Return the (x, y) coordinate for the center point of the cell that contains the specified text.  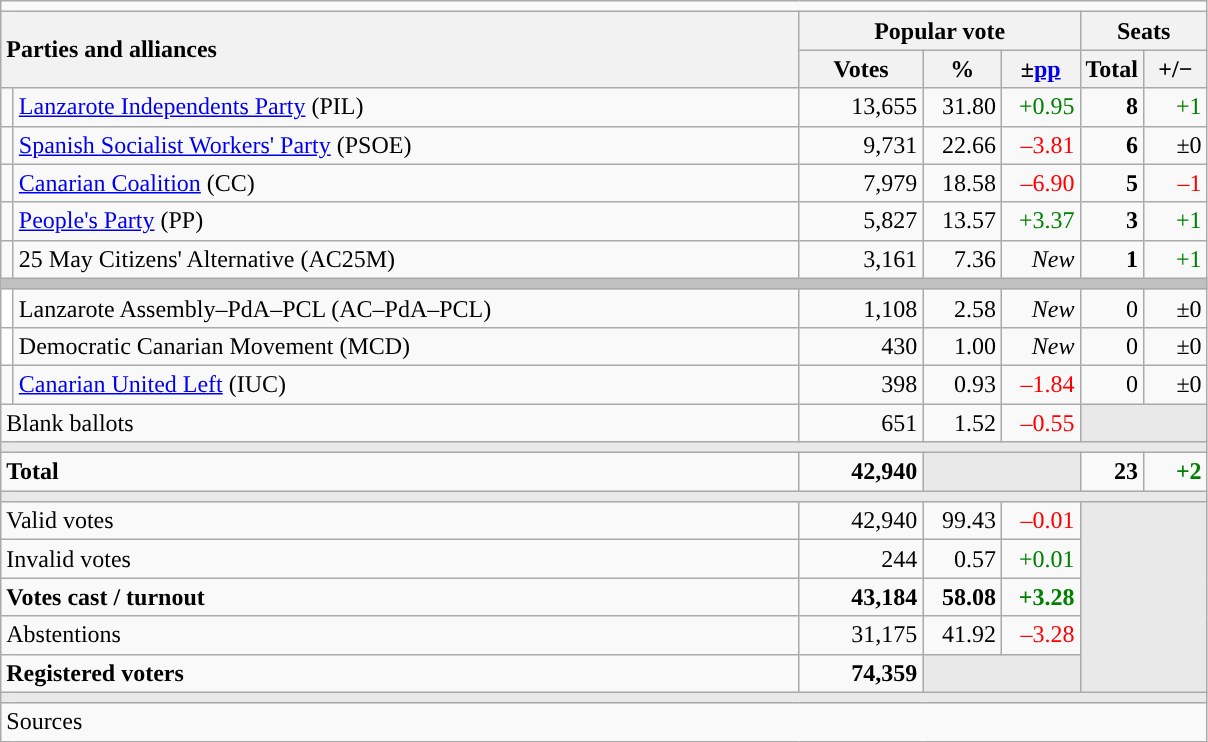
Valid votes (400, 521)
8 (1112, 107)
9,731 (861, 145)
Votes cast / turnout (400, 597)
+0.01 (1040, 559)
3,161 (861, 259)
23 (1112, 472)
+3.37 (1040, 221)
Democratic Canarian Movement (MCD) (406, 346)
74,359 (861, 673)
41.92 (962, 635)
Canarian Coalition (CC) (406, 183)
99.43 (962, 521)
–1.84 (1040, 384)
Canarian United Left (IUC) (406, 384)
–0.55 (1040, 423)
244 (861, 559)
+2 (1176, 472)
22.66 (962, 145)
Lanzarote Assembly–PdA–PCL (AC–PdA–PCL) (406, 308)
Registered voters (400, 673)
±pp (1040, 69)
Invalid votes (400, 559)
398 (861, 384)
651 (861, 423)
1.52 (962, 423)
Seats (1144, 31)
18.58 (962, 183)
Spanish Socialist Workers' Party (PSOE) (406, 145)
Sources (604, 722)
2.58 (962, 308)
3 (1112, 221)
+3.28 (1040, 597)
5,827 (861, 221)
31.80 (962, 107)
+0.95 (1040, 107)
–0.01 (1040, 521)
5 (1112, 183)
+/− (1176, 69)
Abstentions (400, 635)
13.57 (962, 221)
0.57 (962, 559)
% (962, 69)
Blank ballots (400, 423)
0.93 (962, 384)
13,655 (861, 107)
Popular vote (940, 31)
31,175 (861, 635)
25 May Citizens' Alternative (AC25M) (406, 259)
1 (1112, 259)
7,979 (861, 183)
1,108 (861, 308)
–3.81 (1040, 145)
–3.28 (1040, 635)
7.36 (962, 259)
–1 (1176, 183)
430 (861, 346)
58.08 (962, 597)
–6.90 (1040, 183)
Parties and alliances (400, 50)
Votes (861, 69)
1.00 (962, 346)
People's Party (PP) (406, 221)
6 (1112, 145)
Lanzarote Independents Party (PIL) (406, 107)
43,184 (861, 597)
